Return the [x, y] coordinate for the center point of the cell that contains the specified text.  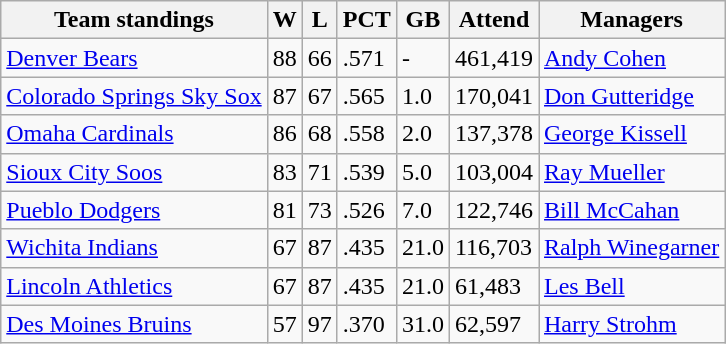
Pueblo Dodgers [134, 210]
88 [284, 58]
137,378 [494, 134]
57 [284, 324]
.526 [366, 210]
86 [284, 134]
83 [284, 172]
Managers [631, 20]
.571 [366, 58]
71 [320, 172]
Colorado Springs Sky Sox [134, 96]
170,041 [494, 96]
Les Bell [631, 286]
103,004 [494, 172]
1.0 [422, 96]
Ralph Winegarner [631, 248]
73 [320, 210]
.565 [366, 96]
61,483 [494, 286]
.370 [366, 324]
122,746 [494, 210]
Des Moines Bruins [134, 324]
Sioux City Soos [134, 172]
George Kissell [631, 134]
.558 [366, 134]
7.0 [422, 210]
W [284, 20]
.539 [366, 172]
- [422, 58]
5.0 [422, 172]
GB [422, 20]
68 [320, 134]
Team standings [134, 20]
81 [284, 210]
Harry Strohm [631, 324]
Ray Mueller [631, 172]
Lincoln Athletics [134, 286]
L [320, 20]
PCT [366, 20]
Don Gutteridge [631, 96]
Bill McCahan [631, 210]
Wichita Indians [134, 248]
2.0 [422, 134]
97 [320, 324]
Andy Cohen [631, 58]
461,419 [494, 58]
116,703 [494, 248]
Denver Bears [134, 58]
31.0 [422, 324]
Attend [494, 20]
66 [320, 58]
Omaha Cardinals [134, 134]
62,597 [494, 324]
